From the cell containing the given text, extract its center point as (X, Y) coordinate. 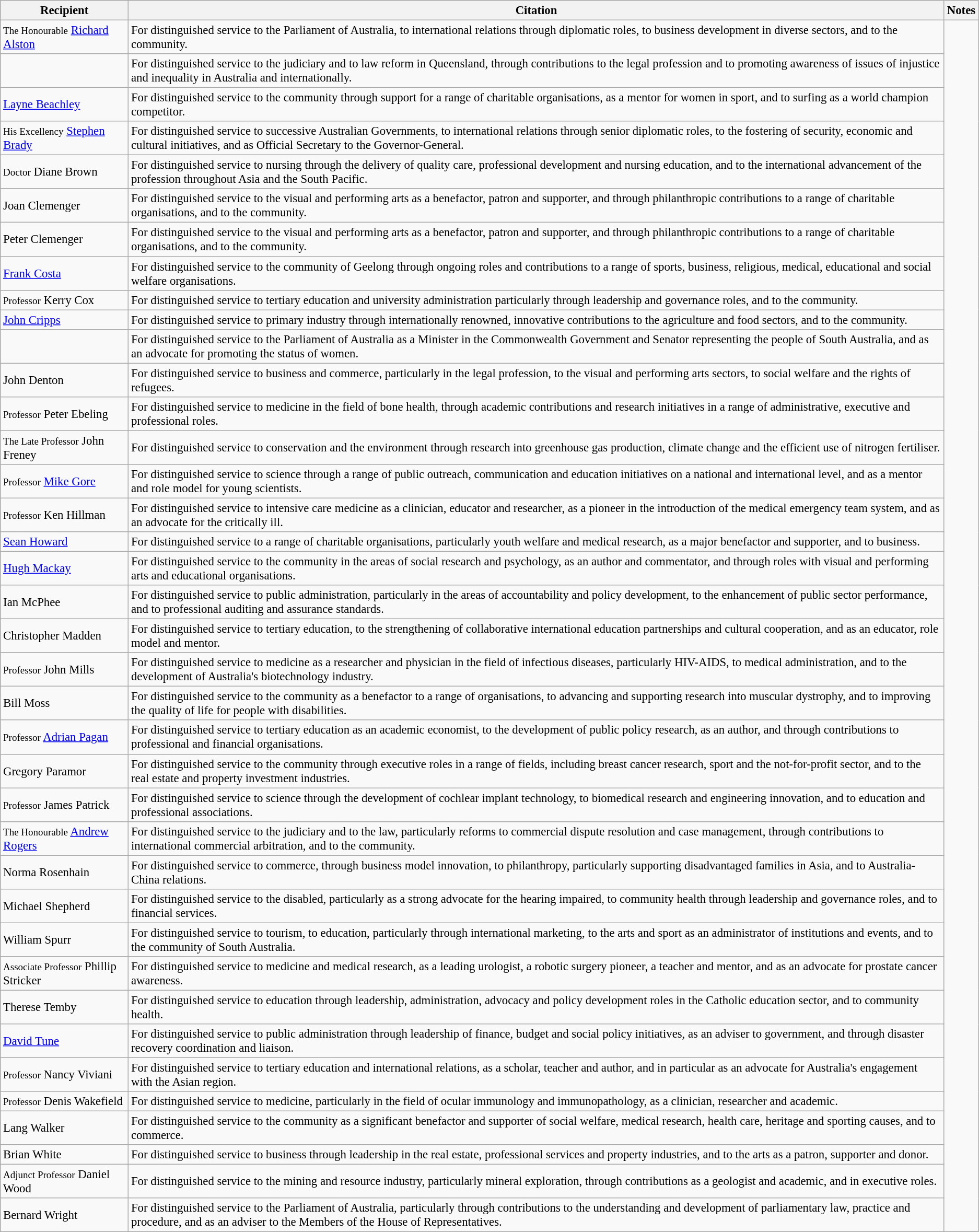
Brian White (65, 1155)
Sean Howard (65, 542)
Frank Costa (65, 274)
Bill Moss (65, 703)
His Excellency Stephen Brady (65, 138)
Christopher Madden (65, 636)
John Cripps (65, 320)
Professor Adrian Pagan (65, 738)
Therese Temby (65, 1007)
Professor Peter Ebeling (65, 414)
Norma Rosenhain (65, 873)
Professor James Patrick (65, 805)
Notes (961, 10)
Professor Ken Hillman (65, 515)
Hugh Mackay (65, 568)
Professor Mike Gore (65, 482)
Professor Nancy Viviani (65, 1075)
Professor Denis Wakefield (65, 1101)
Doctor Diane Brown (65, 172)
Adjunct Professor Daniel Wood (65, 1182)
Peter Clemenger (65, 239)
Citation (537, 10)
Joan Clemenger (65, 206)
The Late Professor John Freney (65, 447)
Professor Kerry Cox (65, 300)
Layne Beachley (65, 104)
The Honourable Andrew Rogers (65, 838)
Lang Walker (65, 1129)
Associate Professor Phillip Stricker (65, 974)
William Spurr (65, 939)
For distinguished service to medicine, particularly in the field of ocular immunology and immunopathology, as a clinician, researcher and academic. (537, 1101)
David Tune (65, 1041)
Michael Shepherd (65, 906)
Professor John Mills (65, 670)
Gregory Paramor (65, 771)
Ian McPhee (65, 602)
Recipient (65, 10)
John Denton (65, 380)
The Honourable Richard Alston (65, 38)
